Capture the cell that displays the provided text and extract its [x, y] central coordinate. 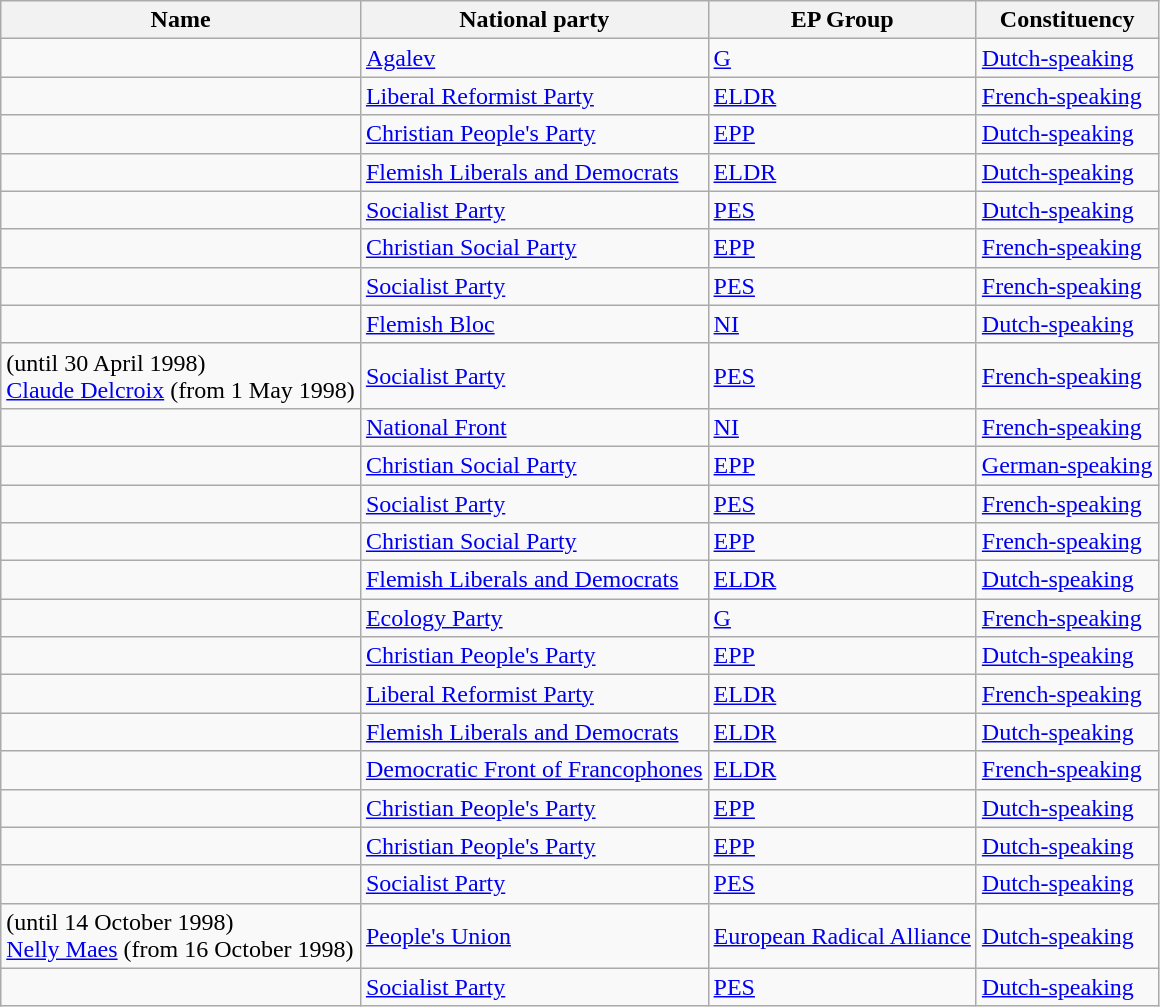
National party [534, 20]
Name [181, 20]
Democratic Front of Francophones [534, 770]
German-speaking [1067, 465]
(until 14 October 1998)Nelly Maes (from 16 October 1998) [181, 936]
Agalev [534, 58]
Flemish Bloc [534, 324]
European Radical Alliance [842, 936]
People's Union [534, 936]
EP Group [842, 20]
Ecology Party [534, 618]
(until 30 April 1998)Claude Delcroix (from 1 May 1998) [181, 376]
Constituency [1067, 20]
National Front [534, 427]
